Locate the cell with the specified text and output its (x, y) center coordinate. 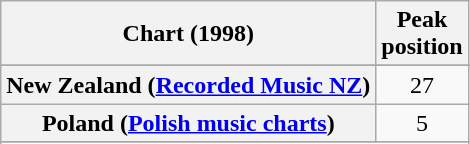
New Zealand (Recorded Music NZ) (188, 85)
Poland (Polish music charts) (188, 123)
Peakposition (422, 34)
27 (422, 85)
Chart (1998) (188, 34)
5 (422, 123)
